Identify which cell holds the provided text, then report its [X, Y] central coordinate. 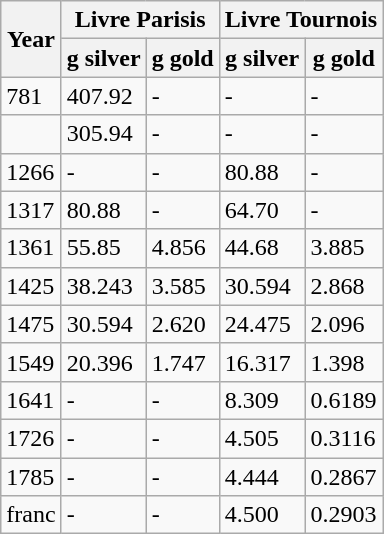
1726 [31, 438]
1266 [31, 172]
1.747 [182, 362]
Livre Parisis [140, 20]
16.317 [262, 362]
1785 [31, 477]
4.500 [262, 515]
2.620 [182, 324]
781 [31, 96]
Livre Tournois [300, 20]
407.92 [104, 96]
2.096 [344, 324]
2.868 [344, 286]
1317 [31, 210]
20.396 [104, 362]
1425 [31, 286]
1641 [31, 400]
55.85 [104, 248]
4.505 [262, 438]
Year [31, 39]
1475 [31, 324]
0.2867 [344, 477]
3.585 [182, 286]
1.398 [344, 362]
0.2903 [344, 515]
64.70 [262, 210]
4.856 [182, 248]
1549 [31, 362]
38.243 [104, 286]
24.475 [262, 324]
305.94 [104, 134]
44.68 [262, 248]
0.6189 [344, 400]
4.444 [262, 477]
8.309 [262, 400]
franc [31, 515]
3.885 [344, 248]
0.3116 [344, 438]
1361 [31, 248]
